Extract the [X, Y] coordinate from the center of the cell holding the provided text.  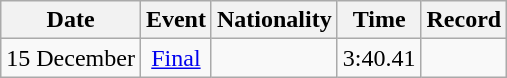
15 December [71, 58]
Date [71, 20]
Time [379, 20]
3:40.41 [379, 58]
Final [176, 58]
Event [176, 20]
Nationality [274, 20]
Record [464, 20]
